From the cell containing the given text, extract its center point as [x, y] coordinate. 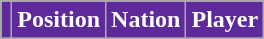
Nation [146, 20]
Position [59, 20]
Player [225, 20]
